Detect which cell encompasses the target text, then output its [x, y] center coordinate. 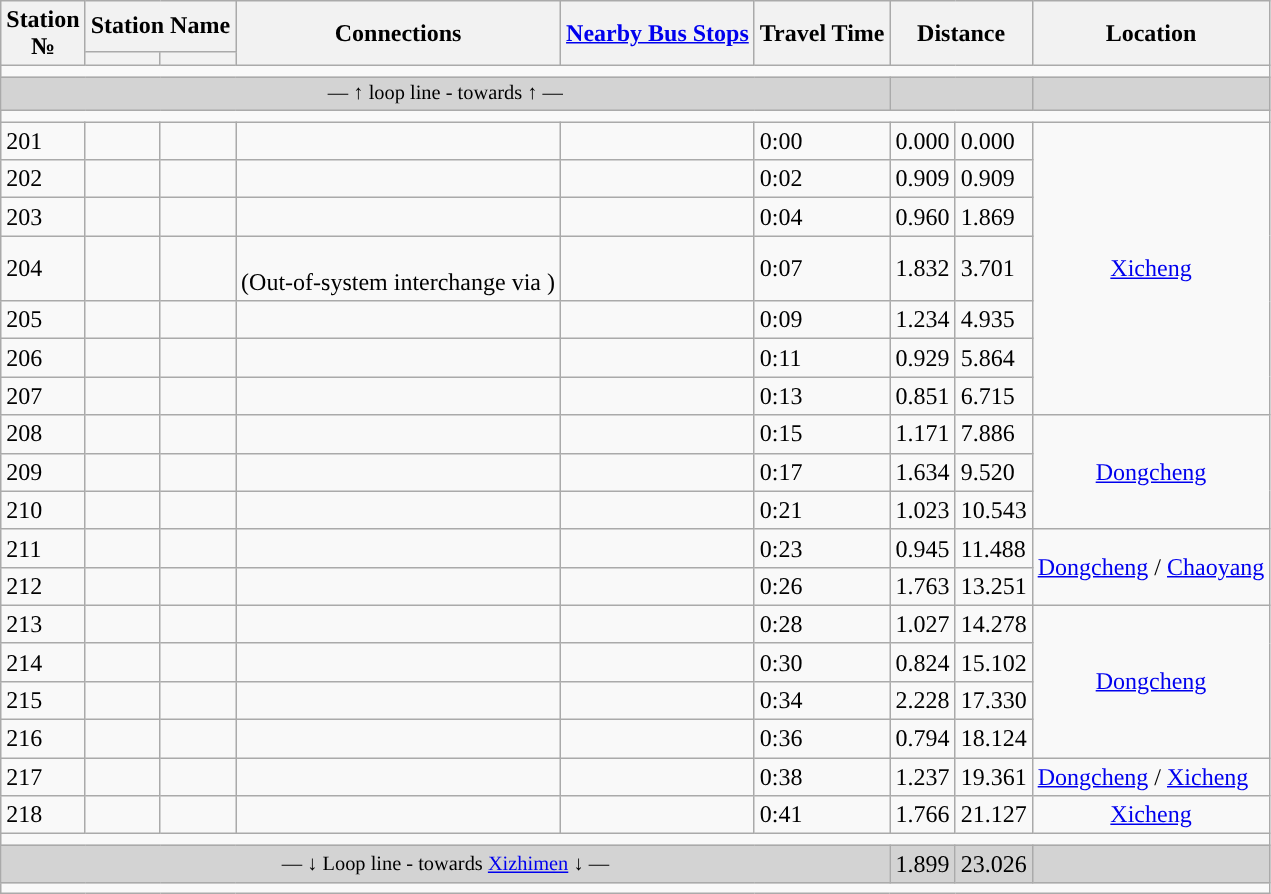
216 [43, 739]
215 [43, 700]
17.330 [994, 700]
0:13 [822, 396]
Distance [961, 34]
0:09 [822, 320]
Station№ [43, 34]
1.023 [922, 510]
0:36 [822, 739]
Station Name [160, 26]
0:23 [822, 548]
Location [1151, 34]
0:30 [822, 662]
0:07 [822, 268]
10.543 [994, 510]
213 [43, 624]
4.935 [994, 320]
205 [43, 320]
206 [43, 358]
0:21 [822, 510]
1.832 [922, 268]
(Out-of-system interchange via ) [398, 268]
Travel Time [822, 34]
3.701 [994, 268]
1.027 [922, 624]
— ↑ loop line - towards ↑ — [446, 94]
0:11 [822, 358]
19.361 [994, 777]
0:15 [822, 434]
21.127 [994, 815]
0:28 [822, 624]
214 [43, 662]
0.929 [922, 358]
0:17 [822, 472]
201 [43, 141]
204 [43, 268]
2.228 [922, 700]
0.851 [922, 396]
13.251 [994, 586]
1.237 [922, 777]
Connections [398, 34]
1.234 [922, 320]
23.026 [994, 864]
0.794 [922, 739]
18.124 [994, 739]
6.715 [994, 396]
0:41 [822, 815]
11.488 [994, 548]
209 [43, 472]
15.102 [994, 662]
1.763 [922, 586]
0:38 [822, 777]
0:00 [822, 141]
1.766 [922, 815]
1.869 [994, 217]
0:26 [822, 586]
14.278 [994, 624]
202 [43, 179]
0.960 [922, 217]
211 [43, 548]
Dongcheng / Chaoyang [1151, 567]
210 [43, 510]
1.899 [922, 864]
217 [43, 777]
Nearby Bus Stops [658, 34]
212 [43, 586]
203 [43, 217]
207 [43, 396]
7.886 [994, 434]
Dongcheng / Xicheng [1151, 777]
0.945 [922, 548]
218 [43, 815]
0:04 [822, 217]
1.171 [922, 434]
5.864 [994, 358]
— ↓ Loop line - towards Xizhimen ↓ — [446, 864]
0.824 [922, 662]
0:34 [822, 700]
9.520 [994, 472]
0:02 [822, 179]
1.634 [922, 472]
208 [43, 434]
